Locate the cell with the specified text and output its [x, y] center coordinate. 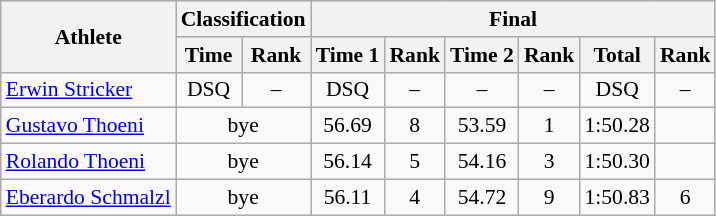
9 [550, 197]
Total [616, 55]
6 [686, 197]
1:50.30 [616, 162]
Erwin Stricker [88, 90]
56.69 [348, 126]
54.72 [482, 197]
Athlete [88, 36]
Classification [244, 19]
8 [414, 126]
54.16 [482, 162]
53.59 [482, 126]
Time [209, 55]
Rolando Thoeni [88, 162]
Time 2 [482, 55]
56.11 [348, 197]
5 [414, 162]
1:50.28 [616, 126]
1 [550, 126]
Eberardo Schmalzl [88, 197]
Gustavo Thoeni [88, 126]
4 [414, 197]
1:50.83 [616, 197]
56.14 [348, 162]
Final [514, 19]
3 [550, 162]
Time 1 [348, 55]
